Determine the [X, Y] coordinate at the center of the cell enclosing the given text.  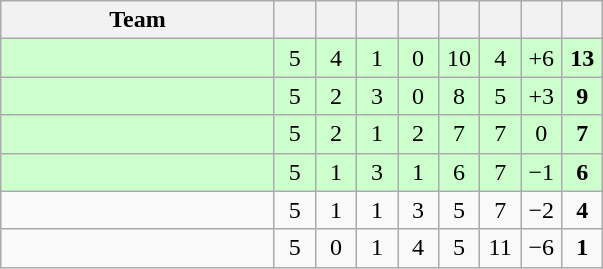
Team [138, 20]
+6 [542, 58]
9 [582, 96]
−1 [542, 172]
8 [460, 96]
11 [500, 248]
−6 [542, 248]
+3 [542, 96]
−2 [542, 210]
13 [582, 58]
10 [460, 58]
